Return [X, Y] of the center of cell containing provided text 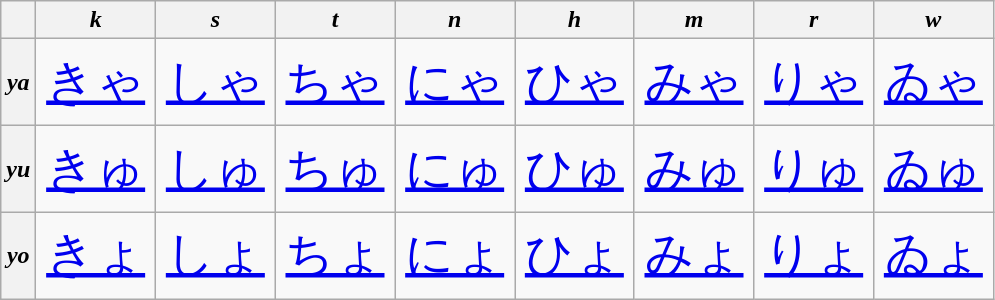
しゃ [215, 82]
ゐゃ [934, 82]
yo [18, 256]
ちゅ [335, 168]
r [814, 20]
みゅ [694, 168]
ちゃ [335, 82]
きゃ [96, 82]
n [455, 20]
ゐょ [934, 256]
ちょ [335, 256]
みゃ [694, 82]
k [96, 20]
t [335, 20]
りゅ [814, 168]
s [215, 20]
ya [18, 82]
にゃ [455, 82]
りゃ [814, 82]
ゐゅ [934, 168]
きょ [96, 256]
w [934, 20]
ひゅ [574, 168]
ひゃ [574, 82]
ひょ [574, 256]
しゅ [215, 168]
にょ [455, 256]
みょ [694, 256]
しょ [215, 256]
h [574, 20]
りょ [814, 256]
きゅ [96, 168]
にゅ [455, 168]
yu [18, 168]
m [694, 20]
